Return the [x, y] coordinate for the center point of the cell that contains the specified text.  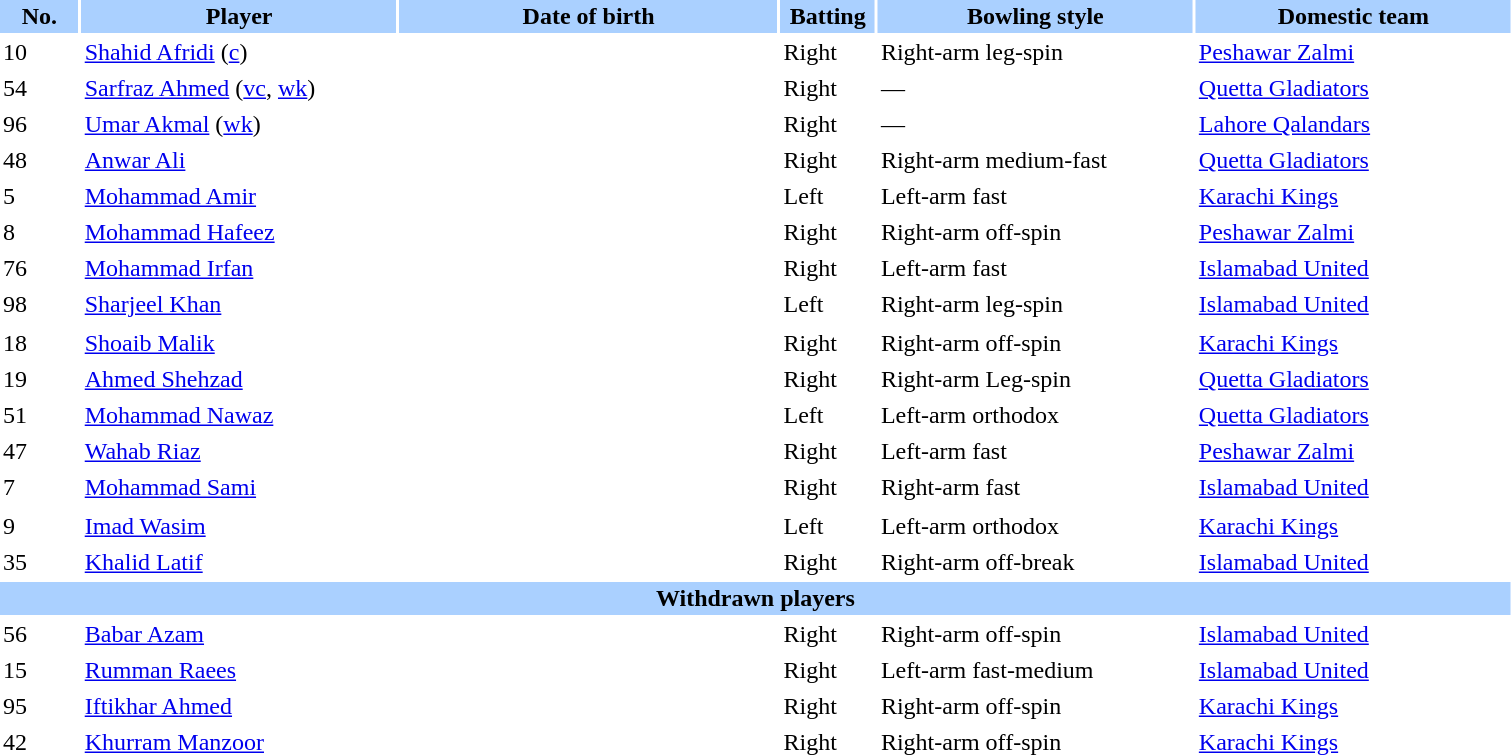
Ahmed Shehzad [240, 380]
Wahab Riaz [240, 452]
Anwar Ali [240, 160]
54 [40, 88]
Rumman Raees [240, 670]
Right-arm medium-fast [1036, 160]
Mohammad Nawaz [240, 416]
5 [40, 196]
95 [40, 706]
Batting [827, 16]
48 [40, 160]
18 [40, 344]
47 [40, 452]
Mohammad Sami [240, 488]
Left-arm fast-medium [1036, 670]
Mohammad Irfan [240, 268]
Umar Akmal (wk) [240, 124]
No. [40, 16]
Player [240, 16]
Lahore Qalandars [1354, 124]
Iftikhar Ahmed [240, 706]
Sarfraz Ahmed (vc, wk) [240, 88]
19 [40, 380]
Mohammad Hafeez [240, 232]
Right-arm off-break [1036, 562]
Babar Azam [240, 634]
7 [40, 488]
Right-arm Leg-spin [1036, 380]
96 [40, 124]
Khalid Latif [240, 562]
8 [40, 232]
Right-arm fast [1036, 488]
56 [40, 634]
98 [40, 304]
15 [40, 670]
Sharjeel Khan [240, 304]
10 [40, 52]
Bowling style [1036, 16]
9 [40, 526]
Shoaib Malik [240, 344]
Domestic team [1354, 16]
Imad Wasim [240, 526]
Withdrawn players [756, 598]
Mohammad Amir [240, 196]
35 [40, 562]
76 [40, 268]
51 [40, 416]
Date of birth [589, 16]
Shahid Afridi (c) [240, 52]
